For the text-containing cell, return its midpoint in (x, y) coordinate format. 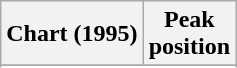
Chart (1995) (72, 34)
Peakposition (189, 34)
